Scan for the cell matching the given text and deliver its [X, Y] coordinate at center. 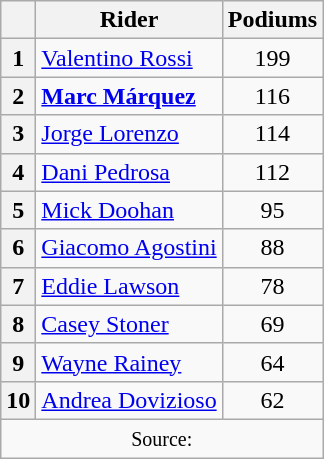
6 [18, 248]
88 [272, 248]
8 [18, 324]
95 [272, 210]
Andrea Dovizioso [129, 400]
199 [272, 58]
4 [18, 172]
9 [18, 362]
Rider [129, 20]
Casey Stoner [129, 324]
Jorge Lorenzo [129, 134]
3 [18, 134]
7 [18, 286]
Giacomo Agostini [129, 248]
62 [272, 400]
Marc Márquez [129, 96]
Wayne Rainey [129, 362]
64 [272, 362]
78 [272, 286]
10 [18, 400]
Valentino Rossi [129, 58]
5 [18, 210]
114 [272, 134]
1 [18, 58]
116 [272, 96]
Podiums [272, 20]
2 [18, 96]
Dani Pedrosa [129, 172]
Source: [162, 438]
69 [272, 324]
Mick Doohan [129, 210]
Eddie Lawson [129, 286]
112 [272, 172]
